Detect which cell encompasses the target text, then output its (x, y) center coordinate. 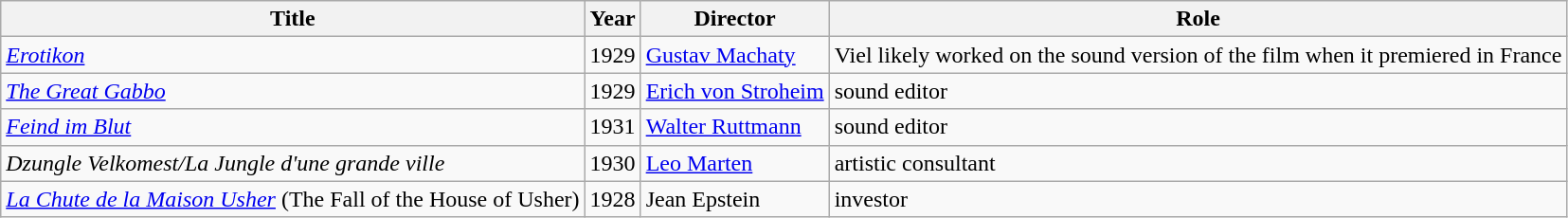
1928 (612, 199)
The Great Gabbo (293, 91)
Erich von Stroheim (735, 91)
investor (1198, 199)
Feind im Blut (293, 127)
Viel likely worked on the sound version of the film when it premiered in France (1198, 55)
Title (293, 19)
Gustav Machaty (735, 55)
Leo Marten (735, 163)
Jean Epstein (735, 199)
Director (735, 19)
1930 (612, 163)
artistic consultant (1198, 163)
Year (612, 19)
Dzungle Velkomest/La Jungle d'une grande ville (293, 163)
Erotikon (293, 55)
Role (1198, 19)
Walter Ruttmann (735, 127)
La Chute de la Maison Usher (The Fall of the House of Usher) (293, 199)
1931 (612, 127)
